Provide the (x, y) coordinate of the cell's center where the given text is located.  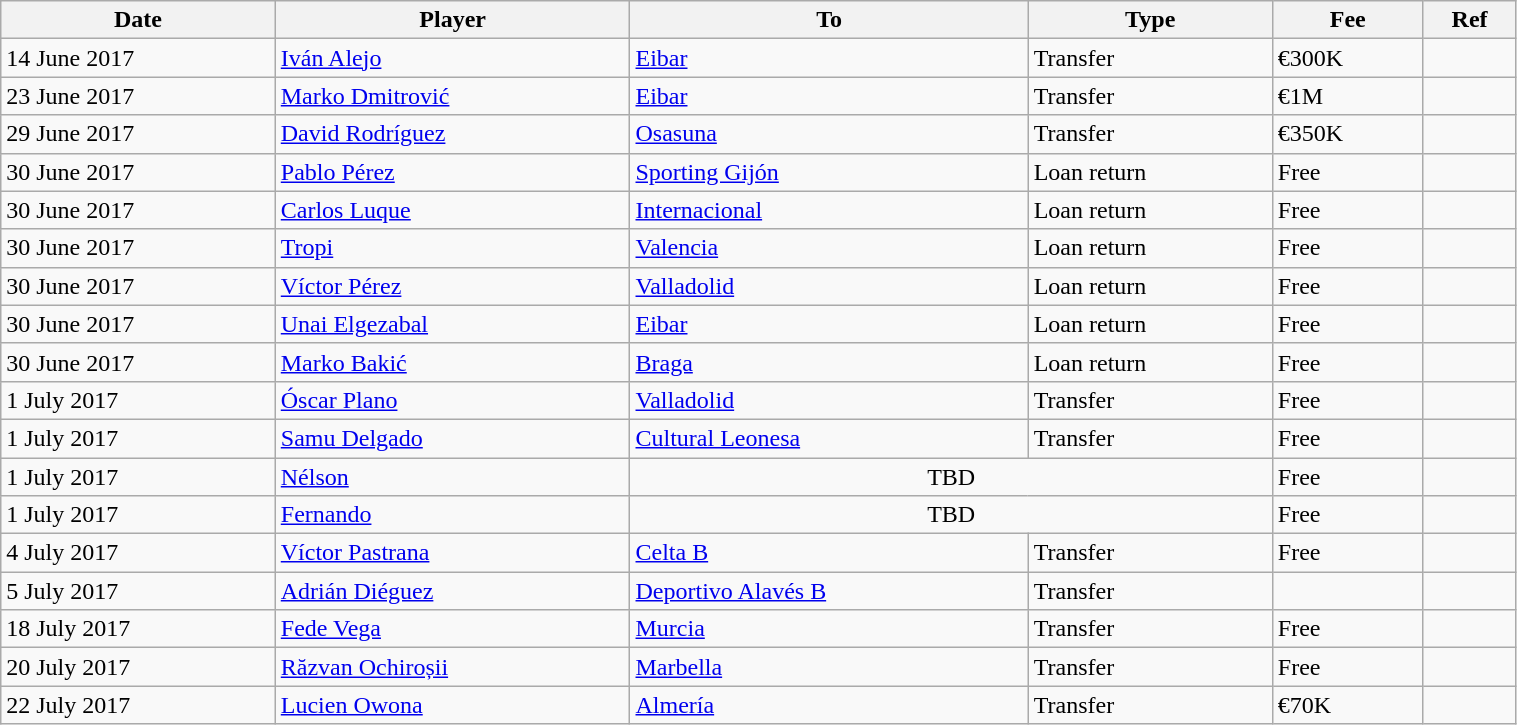
Fede Vega (452, 629)
29 June 2017 (138, 134)
Internacional (829, 210)
Cultural Leonesa (829, 438)
Carlos Luque (452, 210)
To (829, 20)
Fee (1348, 20)
Murcia (829, 629)
5 July 2017 (138, 591)
Lucien Owona (452, 705)
Pablo Pérez (452, 172)
Marbella (829, 667)
23 June 2017 (138, 96)
€350K (1348, 134)
4 July 2017 (138, 553)
€1M (1348, 96)
Deportivo Alavés B (829, 591)
Type (1150, 20)
Tropi (452, 248)
Player (452, 20)
Date (138, 20)
Víctor Pérez (452, 286)
Braga (829, 362)
Valencia (829, 248)
Víctor Pastrana (452, 553)
Nélson (452, 477)
Sporting Gijón (829, 172)
Adrián Diéguez (452, 591)
Fernando (452, 515)
Răzvan Ochiroșii (452, 667)
Óscar Plano (452, 400)
Osasuna (829, 134)
Marko Dmitrović (452, 96)
Samu Delgado (452, 438)
Celta B (829, 553)
David Rodríguez (452, 134)
22 July 2017 (138, 705)
Iván Alejo (452, 58)
18 July 2017 (138, 629)
14 June 2017 (138, 58)
Almería (829, 705)
20 July 2017 (138, 667)
€300K (1348, 58)
Ref (1470, 20)
Unai Elgezabal (452, 324)
Marko Bakić (452, 362)
€70K (1348, 705)
